Return the [X, Y] coordinate for the center point of the cell that contains the specified text.  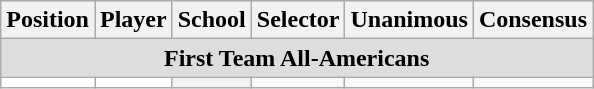
Selector [298, 20]
Player [133, 20]
Position [48, 20]
School [212, 20]
First Team All-Americans [297, 58]
Unanimous [409, 20]
Consensus [532, 20]
